Detect which cell encompasses the target text, then output its (X, Y) center coordinate. 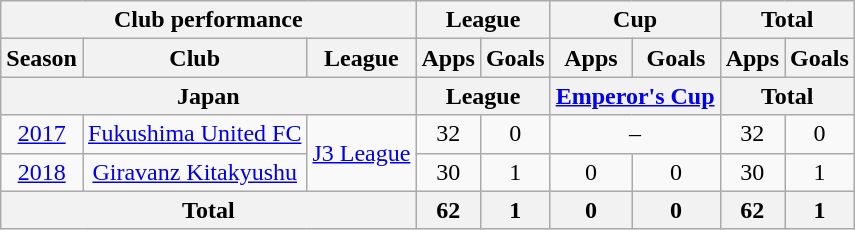
Season (42, 58)
Club (194, 58)
Fukushima United FC (194, 134)
2018 (42, 172)
J3 League (362, 153)
Japan (208, 96)
– (635, 134)
Giravanz Kitakyushu (194, 172)
Cup (635, 20)
Emperor's Cup (635, 96)
2017 (42, 134)
Club performance (208, 20)
